For the text-containing cell, return its midpoint in (x, y) coordinate format. 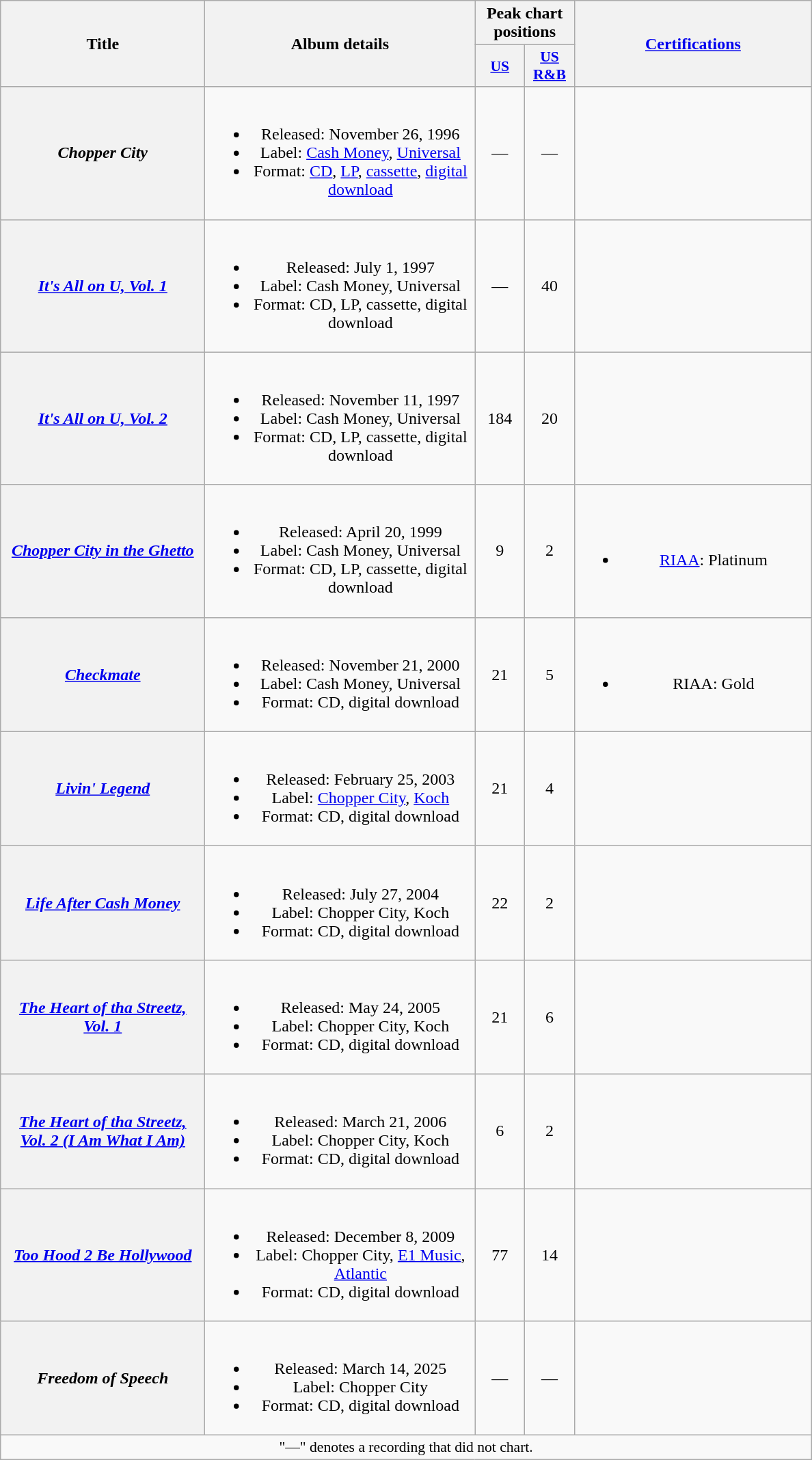
20 (550, 418)
Peak chart positions (525, 23)
Released: November 11, 1997Label: Cash Money, UniversalFormat: CD, LP, cassette, digital download (340, 418)
The Heart of tha Streetz, Vol. 2 (I Am What I Am) (103, 1131)
184 (500, 418)
Released: July 27, 2004Label: Chopper City, KochFormat: CD, digital download (340, 902)
Life After Cash Money (103, 902)
9 (500, 551)
Released: November 21, 2000Label: Cash Money, UniversalFormat: CD, digital download (340, 674)
US R&B (550, 66)
Released: April 20, 1999Label: Cash Money, UniversalFormat: CD, LP, cassette, digital download (340, 551)
Released: July 1, 1997Label: Cash Money, UniversalFormat: CD, LP, cassette, digital download (340, 286)
Checkmate (103, 674)
40 (550, 286)
Album details (340, 44)
RIAA: Platinum (693, 551)
Chopper City (103, 153)
Too Hood 2 Be Hollywood (103, 1254)
Title (103, 44)
Released: March 14, 2025Label: Chopper CityFormat: CD, digital download (340, 1378)
4 (550, 789)
5 (550, 674)
77 (500, 1254)
Released: March 21, 2006Label: Chopper City, KochFormat: CD, digital download (340, 1131)
Released: November 26, 1996Label: Cash Money, UniversalFormat: CD, LP, cassette, digital download (340, 153)
RIAA: Gold (693, 674)
US (500, 66)
The Heart of tha Streetz, Vol. 1 (103, 1017)
It's All on U, Vol. 1 (103, 286)
Freedom of Speech (103, 1378)
Released: May 24, 2005Label: Chopper City, KochFormat: CD, digital download (340, 1017)
14 (550, 1254)
Livin' Legend (103, 789)
Chopper City in the Ghetto (103, 551)
22 (500, 902)
It's All on U, Vol. 2 (103, 418)
Released: February 25, 2003Label: Chopper City, KochFormat: CD, digital download (340, 789)
Released: December 8, 2009Label: Chopper City, E1 Music, AtlanticFormat: CD, digital download (340, 1254)
"—" denotes a recording that did not chart. (406, 1448)
Certifications (693, 44)
